Output the [X, Y] coordinate of the center of the cell containing the given text.  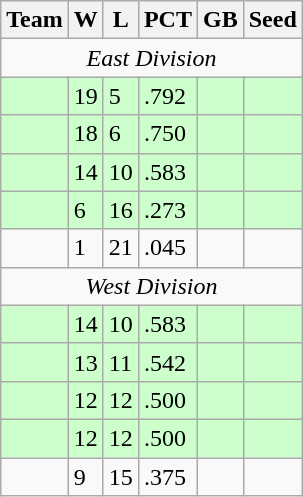
.045 [168, 248]
9 [86, 477]
5 [120, 96]
W [86, 20]
Seed [272, 20]
15 [120, 477]
1 [86, 248]
13 [86, 362]
PCT [168, 20]
.375 [168, 477]
19 [86, 96]
.792 [168, 96]
GB [220, 20]
18 [86, 134]
East Division [152, 58]
.750 [168, 134]
.542 [168, 362]
.273 [168, 210]
21 [120, 248]
Team [35, 20]
West Division [152, 286]
16 [120, 210]
L [120, 20]
11 [120, 362]
